Search for the cell housing the specified text and yield its [X, Y] center coordinate. 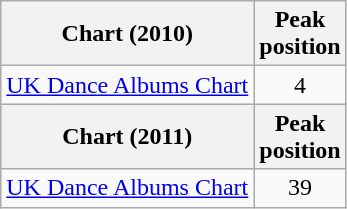
4 [300, 85]
39 [300, 188]
Chart (2010) [128, 34]
Chart (2011) [128, 136]
